Scan for the cell matching the given text and deliver its [X, Y] coordinate at center. 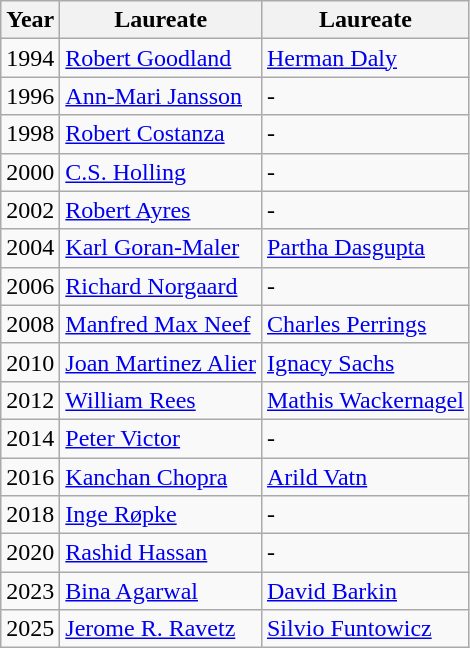
2014 [30, 438]
Charles Perrings [365, 324]
Herman Daly [365, 58]
William Rees [161, 400]
2018 [30, 515]
Kanchan Chopra [161, 477]
Rashid Hassan [161, 553]
Inge Røpke [161, 515]
2010 [30, 362]
Robert Ayres [161, 210]
Ignacy Sachs [365, 362]
2008 [30, 324]
Arild Vatn [365, 477]
2023 [30, 591]
Richard Norgaard [161, 286]
Bina Agarwal [161, 591]
David Barkin [365, 591]
Peter Victor [161, 438]
Partha Dasgupta [365, 248]
Jerome R. Ravetz [161, 629]
2002 [30, 210]
1996 [30, 96]
Manfred Max Neef [161, 324]
Silvio Funtowicz [365, 629]
2006 [30, 286]
Ann-Mari Jansson [161, 96]
Year [30, 20]
Robert Goodland [161, 58]
Robert Costanza [161, 134]
1998 [30, 134]
2000 [30, 172]
2025 [30, 629]
Karl Goran-Maler [161, 248]
C.S. Holling [161, 172]
2012 [30, 400]
2020 [30, 553]
2016 [30, 477]
Mathis Wackernagel [365, 400]
Joan Martinez Alier [161, 362]
2004 [30, 248]
1994 [30, 58]
